Locate the cell with the specified text and output its (x, y) center coordinate. 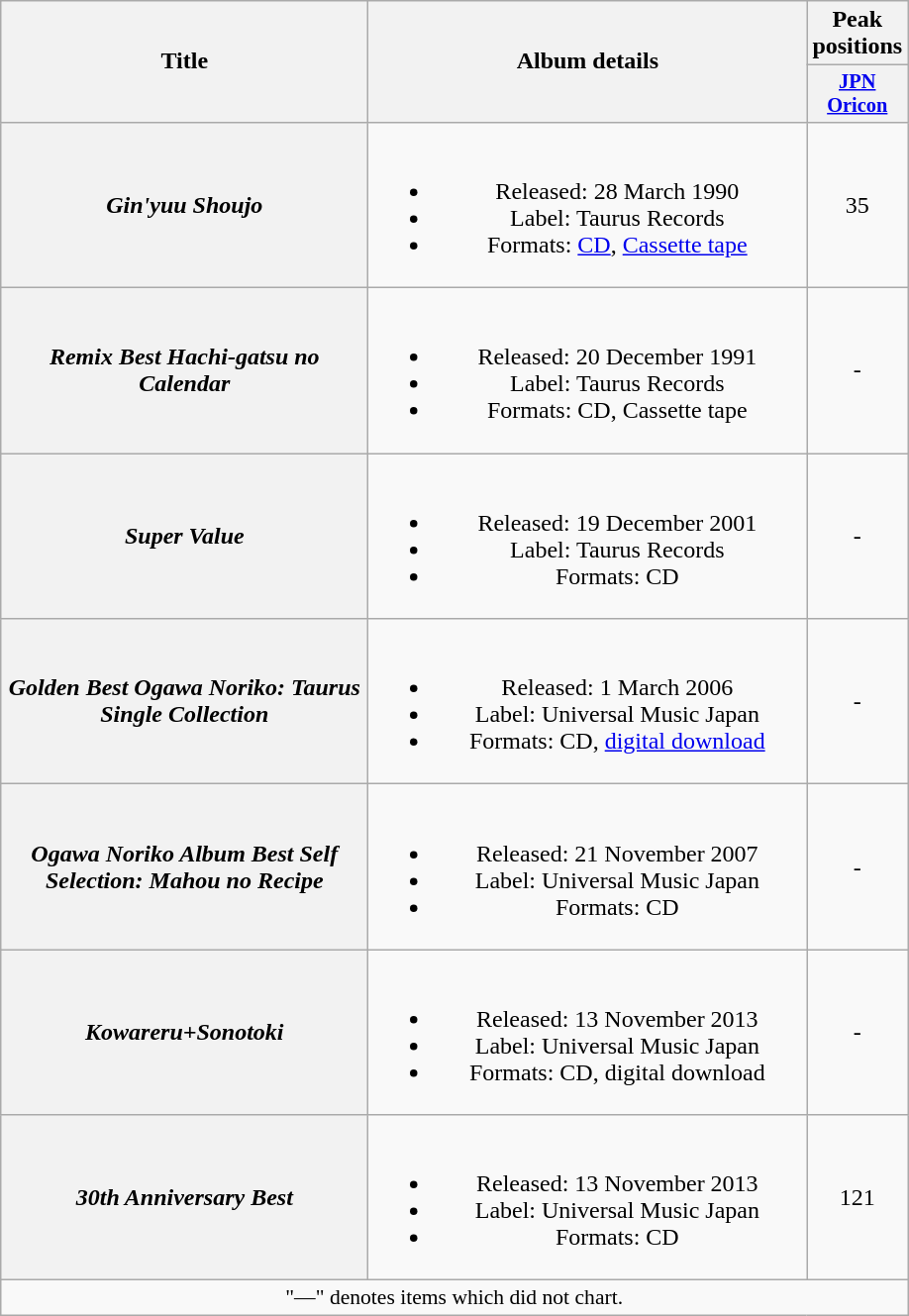
Super Value (184, 537)
Released: 13 November 2013Label: Universal Music JapanFormats: CD (588, 1198)
30th Anniversary Best (184, 1198)
JPNOricon (858, 94)
"—" denotes items which did not chart. (454, 1298)
Gin'yuu Shoujo (184, 204)
Released: 1 March 2006Label: Universal Music JapanFormats: CD, digital download (588, 701)
Golden Best Ogawa Noriko: Taurus Single Collection (184, 701)
Released: 21 November 2007Label: Universal Music JapanFormats: CD (588, 867)
Album details (588, 61)
Released: 19 December 2001Label: Taurus RecordsFormats: CD (588, 537)
121 (858, 1198)
Ogawa Noriko Album Best Self Selection: Mahou no Recipe (184, 867)
Remix Best Hachi-gatsu no Calendar (184, 370)
Title (184, 61)
Released: 13 November 2013Label: Universal Music JapanFormats: CD, digital download (588, 1032)
Kowareru+Sonotoki (184, 1032)
Peak positions (858, 34)
Released: 20 December 1991Label: Taurus RecordsFormats: CD, Cassette tape (588, 370)
35 (858, 204)
Released: 28 March 1990Label: Taurus RecordsFormats: CD, Cassette tape (588, 204)
